Return the [X, Y] coordinate for the center point of the cell that contains the specified text.  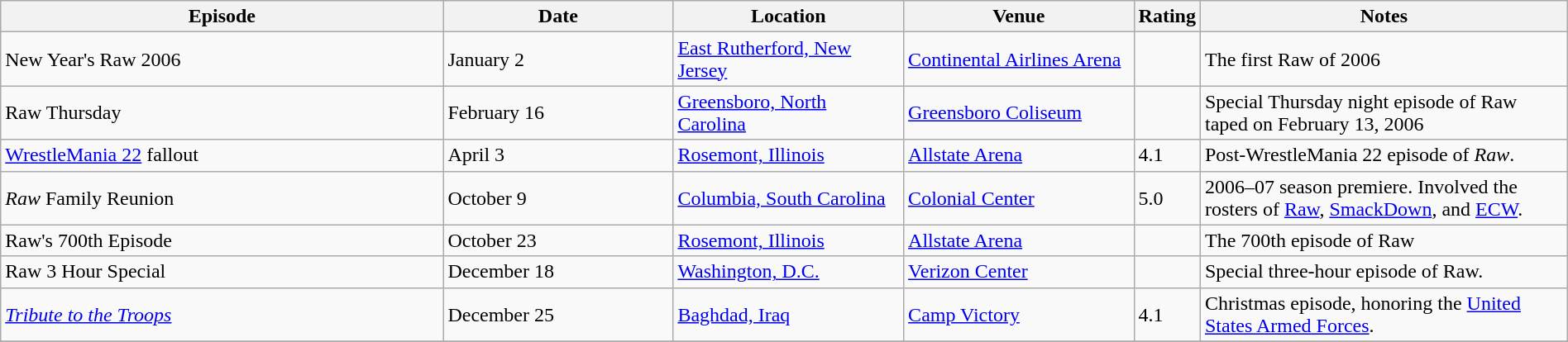
2006–07 season premiere. Involved the rosters of Raw, SmackDown, and ECW. [1384, 198]
WrestleMania 22 fallout [222, 155]
Christmas episode, honoring the United States Armed Forces. [1384, 314]
Greensboro, North Carolina [789, 112]
Raw Family Reunion [222, 198]
Rating [1167, 17]
October 9 [558, 198]
5.0 [1167, 198]
Greensboro Coliseum [1019, 112]
December 18 [558, 272]
Tribute to the Troops [222, 314]
Camp Victory [1019, 314]
Raw 3 Hour Special [222, 272]
Columbia, South Carolina [789, 198]
January 2 [558, 59]
October 23 [558, 240]
Date [558, 17]
Washington, D.C. [789, 272]
Verizon Center [1019, 272]
Special Thursday night episode of Raw taped on February 13, 2006 [1384, 112]
Notes [1384, 17]
Colonial Center [1019, 198]
Continental Airlines Arena [1019, 59]
Raw's 700th Episode [222, 240]
East Rutherford, New Jersey [789, 59]
Special three-hour episode of Raw. [1384, 272]
December 25 [558, 314]
Baghdad, Iraq [789, 314]
April 3 [558, 155]
February 16 [558, 112]
Location [789, 17]
New Year's Raw 2006 [222, 59]
Post-WrestleMania 22 episode of Raw. [1384, 155]
The first Raw of 2006 [1384, 59]
The 700th episode of Raw [1384, 240]
Episode [222, 17]
Venue [1019, 17]
Raw Thursday [222, 112]
